From the cell containing the given text, extract its center point as (x, y) coordinate. 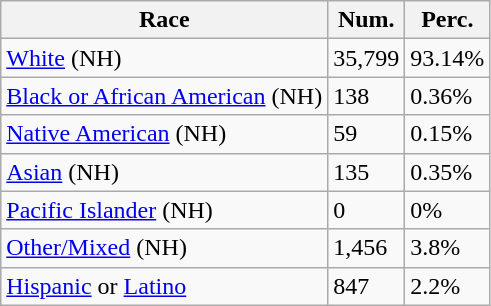
135 (366, 172)
138 (366, 96)
35,799 (366, 58)
Hispanic or Latino (164, 286)
2.2% (448, 286)
Pacific Islander (NH) (164, 210)
Native American (NH) (164, 134)
0.36% (448, 96)
0 (366, 210)
847 (366, 286)
1,456 (366, 248)
0.15% (448, 134)
0% (448, 210)
0.35% (448, 172)
White (NH) (164, 58)
93.14% (448, 58)
Perc. (448, 20)
Asian (NH) (164, 172)
Black or African American (NH) (164, 96)
Other/Mixed (NH) (164, 248)
3.8% (448, 248)
Race (164, 20)
59 (366, 134)
Num. (366, 20)
